Find where the given text appears and provide that cell's center as (X, Y) coordinate. 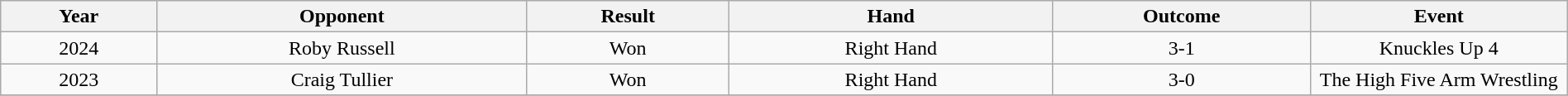
Hand (891, 17)
The High Five Arm Wrestling (1439, 79)
Outcome (1181, 17)
Event (1439, 17)
Result (628, 17)
3-1 (1181, 48)
Opponent (342, 17)
Knuckles Up 4 (1439, 48)
Roby Russell (342, 48)
Year (79, 17)
2024 (79, 48)
3-0 (1181, 79)
Craig Tullier (342, 79)
2023 (79, 79)
